Search for the cell housing the specified text and yield its (x, y) center coordinate. 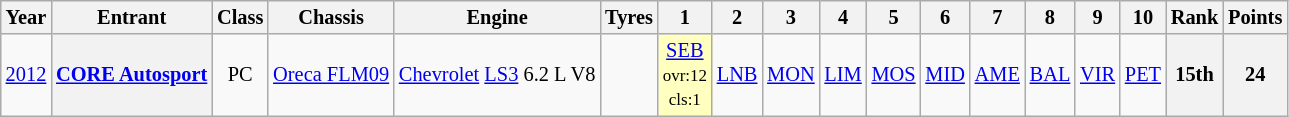
Oreca FLM09 (331, 75)
Entrant (132, 17)
Chevrolet LS3 6.2 L V8 (497, 75)
10 (1143, 17)
Points (1255, 17)
PET (1143, 75)
8 (1050, 17)
7 (998, 17)
Chassis (331, 17)
2012 (26, 75)
AME (998, 75)
2 (737, 17)
LNB (737, 75)
3 (790, 17)
MOS (894, 75)
SEBovr:12cls:1 (685, 75)
5 (894, 17)
Class (240, 17)
PC (240, 75)
MON (790, 75)
Rank (1194, 17)
BAL (1050, 75)
CORE Autosport (132, 75)
15th (1194, 75)
Year (26, 17)
LIM (844, 75)
24 (1255, 75)
6 (944, 17)
1 (685, 17)
VIR (1098, 75)
MID (944, 75)
9 (1098, 17)
Engine (497, 17)
4 (844, 17)
Tyres (629, 17)
